Locate the cell with the specified text and output its (x, y) center coordinate. 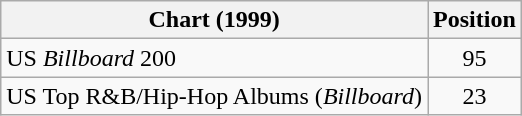
US Top R&B/Hip-Hop Albums (Billboard) (214, 96)
Chart (1999) (214, 20)
Position (475, 20)
US Billboard 200 (214, 58)
23 (475, 96)
95 (475, 58)
